For the text-containing cell, return its midpoint in [x, y] coordinate format. 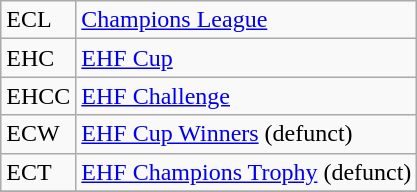
ECL [38, 20]
ECW [38, 134]
EHF Challenge [246, 96]
ECT [38, 172]
EHF Cup [246, 58]
EHF Champions Trophy (defunct) [246, 172]
EHF Cup Winners (defunct) [246, 134]
EHCC [38, 96]
Champions League [246, 20]
EHC [38, 58]
